Locate the cell with the specified text and output its (x, y) center coordinate. 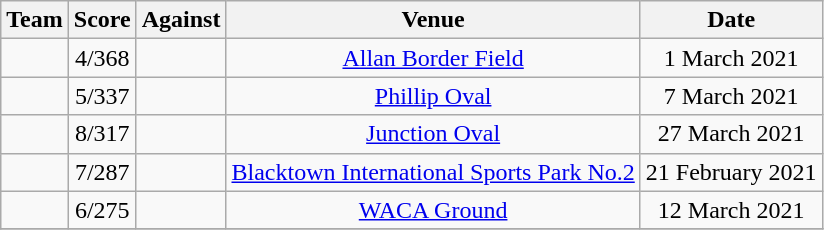
1 March 2021 (731, 58)
Against (181, 20)
7 March 2021 (731, 96)
Allan Border Field (433, 58)
WACA Ground (433, 210)
7/287 (102, 172)
Phillip Oval (433, 96)
Blacktown International Sports Park No.2 (433, 172)
Score (102, 20)
6/275 (102, 210)
12 March 2021 (731, 210)
Venue (433, 20)
4/368 (102, 58)
27 March 2021 (731, 134)
Junction Oval (433, 134)
21 February 2021 (731, 172)
5/337 (102, 96)
Team (35, 20)
Date (731, 20)
8/317 (102, 134)
